Determine the (x, y) coordinate at the center of the cell enclosing the given text.  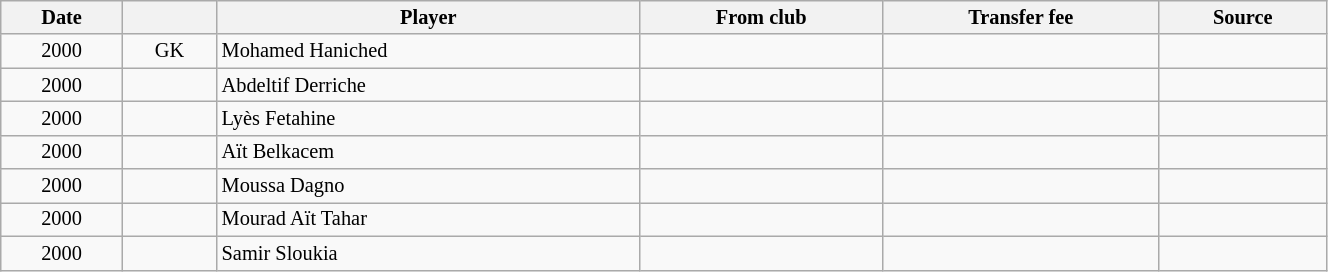
Source (1242, 17)
Samir Sloukia (428, 253)
Aït Belkacem (428, 152)
From club (761, 17)
Moussa Dagno (428, 186)
Mourad Aït Tahar (428, 219)
Date (62, 17)
Mohamed Haniched (428, 51)
Transfer fee (1020, 17)
Abdeltif Derriche (428, 85)
Lyès Fetahine (428, 118)
Player (428, 17)
GK (169, 51)
